Search for the cell housing the specified text and yield its [X, Y] center coordinate. 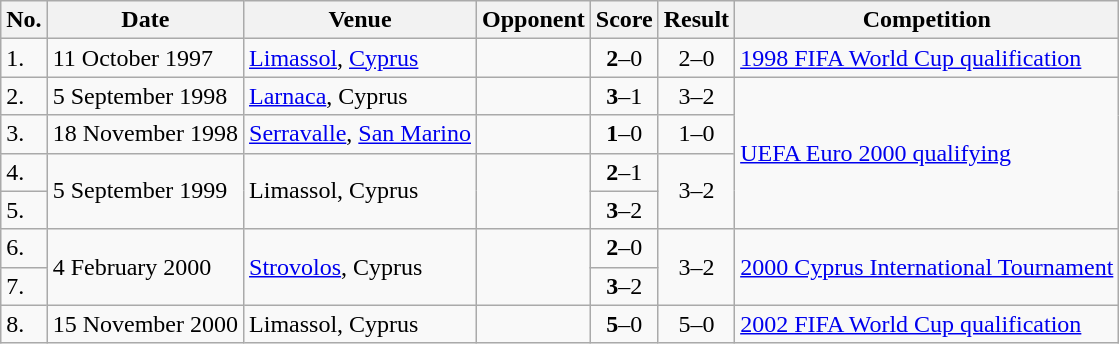
UEFA Euro 2000 qualifying [927, 153]
5 September 1999 [145, 191]
No. [24, 20]
Date [145, 20]
Strovolos, Cyprus [360, 267]
Score [624, 20]
11 October 1997 [145, 58]
Opponent [534, 20]
2000 Cyprus International Tournament [927, 267]
2002 FIFA World Cup qualification [927, 324]
Larnaca, Cyprus [360, 96]
4. [24, 172]
2–1 [624, 172]
6. [24, 248]
1998 FIFA World Cup qualification [927, 58]
2. [24, 96]
8. [24, 324]
1. [24, 58]
Venue [360, 20]
Serravalle, San Marino [360, 134]
3. [24, 134]
15 November 2000 [145, 324]
18 November 1998 [145, 134]
3–1 [624, 96]
7. [24, 286]
Competition [927, 20]
4 February 2000 [145, 267]
5. [24, 210]
Result [696, 20]
5 September 1998 [145, 96]
